Find where the given text appears and provide that cell's center as [X, Y] coordinate. 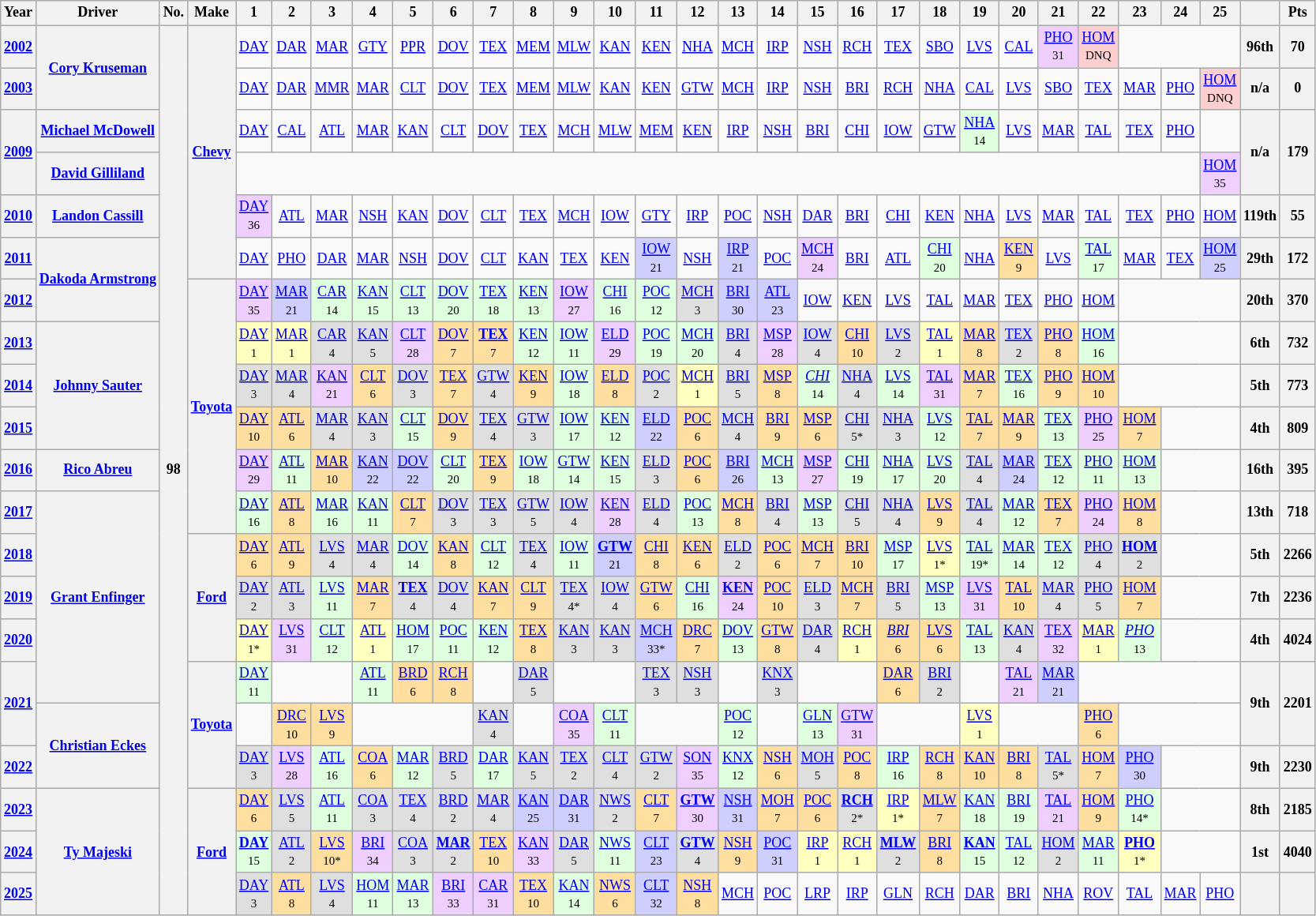
DAY36 [253, 216]
CLT32 [656, 894]
POC10 [777, 598]
0 [1298, 89]
CAR4 [332, 343]
4040 [1298, 852]
370 [1298, 301]
GTW21 [616, 555]
MOH5 [818, 767]
PHO4 [1099, 555]
MCH20 [698, 343]
NSH8 [698, 894]
2024 [19, 852]
5 [414, 13]
6 [453, 13]
CLT11 [616, 725]
Johnny Sauter [98, 385]
MCH4 [738, 428]
COA35 [573, 725]
2002 [19, 47]
GTW8 [777, 640]
ATL6 [292, 428]
KAN8 [453, 555]
NSH6 [777, 767]
Grant Enfinger [98, 597]
POC11 [453, 640]
MLW2 [898, 852]
TAL7 [980, 428]
809 [1298, 428]
MCH33* [656, 640]
NHA3 [898, 428]
MSP17 [898, 555]
11 [656, 13]
PHO30 [1140, 767]
25 [1220, 13]
KEN6 [698, 555]
ROV [1099, 894]
2 [292, 13]
2230 [1298, 767]
MAR2 [453, 852]
DAY16 [253, 512]
IOW17 [573, 428]
DRC7 [698, 640]
KAN10 [980, 767]
718 [1298, 512]
55 [1298, 216]
LVS12 [939, 428]
2266 [1298, 555]
LVS20 [939, 471]
Dakoda Armstrong [98, 280]
KEN24 [738, 598]
SON35 [698, 767]
13 [738, 13]
IRP21 [738, 258]
3 [332, 13]
21 [1058, 13]
2003 [19, 89]
10 [616, 13]
IRP1 [818, 852]
ATL2 [292, 852]
22 [1099, 13]
TEX8 [534, 640]
NWS2 [616, 809]
DOV20 [453, 301]
LVS14 [898, 385]
TAL13 [980, 640]
ATL23 [777, 301]
NHA14 [980, 131]
CLT4 [616, 767]
2015 [19, 428]
2016 [19, 471]
8th [1260, 809]
KAN14 [573, 894]
BRI10 [857, 555]
TAL19* [980, 555]
MSP8 [777, 385]
14 [777, 13]
TEX9 [493, 471]
2011 [19, 258]
DAR4 [818, 640]
PHO5 [1099, 598]
MCH8 [738, 512]
2013 [19, 343]
BRI26 [738, 471]
David Gilliland [98, 174]
DAY35 [253, 301]
CLT28 [414, 343]
16 [857, 13]
MCH3 [698, 301]
MCH24 [818, 258]
HOM16 [1099, 343]
IRP1* [898, 809]
Michael McDowell [98, 131]
KAN22 [373, 471]
Chevy [212, 152]
NWS11 [616, 852]
DOV7 [453, 343]
CLT15 [414, 428]
TEX16 [1019, 385]
DAR31 [573, 809]
732 [1298, 343]
DRC10 [292, 725]
2017 [19, 512]
GTW14 [573, 471]
PHO11 [1099, 471]
773 [1298, 385]
24 [1180, 13]
70 [1298, 47]
CAR14 [332, 301]
CHI19 [857, 471]
MSP6 [818, 428]
PHO31 [1058, 47]
LVS11 [332, 598]
16th [1260, 471]
CHI5* [857, 428]
172 [1298, 258]
BRI9 [777, 428]
KNX3 [777, 682]
NWS6 [616, 894]
GTW6 [656, 598]
15 [818, 13]
IOW21 [656, 258]
19 [980, 13]
BRD5 [453, 767]
GTW3 [534, 428]
2236 [1298, 598]
KAN33 [534, 852]
4 [373, 13]
RCH2* [857, 809]
NSH31 [738, 809]
KAN18 [980, 809]
MAR13 [414, 894]
DOV13 [738, 640]
LVS5 [292, 809]
TEX13 [1058, 428]
4024 [1298, 640]
1 [253, 13]
98 [174, 471]
DAY2 [253, 598]
2021 [19, 703]
CHI20 [939, 258]
20 [1019, 13]
MAR9 [1019, 428]
96th [1260, 47]
DAY29 [253, 471]
GLN13 [818, 725]
LVS6 [939, 640]
NSH9 [738, 852]
PHO24 [1099, 512]
TAL5* [1058, 767]
MAR8 [980, 343]
PHO14* [1140, 809]
MCH13 [777, 471]
GTW2 [656, 767]
20th [1260, 301]
POC13 [698, 512]
PPR [414, 47]
23 [1140, 13]
HOM25 [1220, 258]
8 [534, 13]
LVS28 [292, 767]
13th [1260, 512]
2022 [19, 767]
2020 [19, 640]
HOM10 [1099, 385]
COA6 [373, 767]
CLT9 [534, 598]
NHA17 [898, 471]
395 [1298, 471]
7th [1260, 598]
17 [898, 13]
CLT6 [373, 385]
Rico Abreu [98, 471]
ATL3 [292, 598]
DAY1* [253, 640]
Pts [1298, 13]
Christian Eckes [98, 745]
2185 [1298, 809]
DAY15 [253, 852]
DOV14 [414, 555]
Make [212, 13]
2201 [1298, 703]
TAL1 [939, 343]
Landon Cassill [98, 216]
IOW27 [573, 301]
MSP28 [777, 343]
GTW30 [698, 809]
MCH1 [698, 385]
LVS1* [939, 555]
GTW31 [857, 725]
GTW5 [534, 512]
KAN25 [534, 809]
MAR16 [332, 512]
CLT20 [453, 471]
PHO8 [1058, 343]
HOM17 [414, 640]
CLT13 [414, 301]
BRI6 [898, 640]
ATL9 [292, 555]
DAY1 [253, 343]
DOV9 [453, 428]
LRP [818, 894]
ELD29 [616, 343]
DAY10 [253, 428]
BRI19 [1019, 809]
Year [19, 13]
TEX4* [573, 598]
HOM9 [1099, 809]
MAR24 [1019, 471]
6th [1260, 343]
TEX18 [493, 301]
LVS1 [980, 725]
2014 [19, 385]
ELD22 [656, 428]
ATL16 [332, 767]
DOV22 [414, 471]
12 [698, 13]
MAR11 [1099, 852]
HOM8 [1140, 512]
KAN7 [493, 598]
ATL1 [373, 640]
BRI2 [939, 682]
2012 [19, 301]
No. [174, 13]
TAL17 [1099, 258]
DAR17 [493, 767]
2018 [19, 555]
POC8 [857, 767]
1st [1260, 852]
TAL31 [939, 385]
BRI33 [453, 894]
PHO1* [1140, 852]
MAR14 [1019, 555]
2023 [19, 809]
CAR31 [493, 894]
BRD6 [414, 682]
Ty Majeski [98, 851]
CLT23 [656, 852]
CHI8 [656, 555]
Cory Kruseman [98, 68]
2010 [19, 216]
ELD4 [656, 512]
DAY11 [253, 682]
MAR10 [332, 471]
PHO6 [1099, 725]
BRI30 [738, 301]
KNX12 [738, 767]
HOM11 [373, 894]
PHO9 [1058, 385]
2025 [19, 894]
18 [939, 13]
2019 [19, 598]
KEN13 [534, 301]
PHO13 [1140, 640]
7 [493, 13]
179 [1298, 152]
CHI14 [818, 385]
KEN15 [616, 471]
HOM35 [1220, 174]
CHI10 [857, 343]
BRD2 [453, 809]
MMR [332, 89]
HOM13 [1140, 471]
TAL10 [1019, 598]
KAN21 [332, 385]
MLW7 [939, 809]
IRP16 [898, 767]
MSP27 [818, 471]
CHI5 [857, 512]
DOV4 [453, 598]
119th [1260, 216]
GLN [898, 894]
MOH7 [777, 809]
TEX32 [1058, 640]
POC19 [656, 343]
DAR6 [898, 682]
LVS10* [332, 852]
KEN28 [616, 512]
29th [1260, 258]
POC31 [777, 852]
BRI34 [373, 852]
NSH3 [698, 682]
2009 [19, 152]
Driver [98, 13]
ELD2 [738, 555]
9 [573, 13]
ELD8 [616, 385]
LVS2 [898, 343]
KAN11 [373, 512]
POC2 [656, 385]
TAL12 [1019, 852]
PHO25 [1099, 428]
